From the cell containing the given text, extract its center point as (x, y) coordinate. 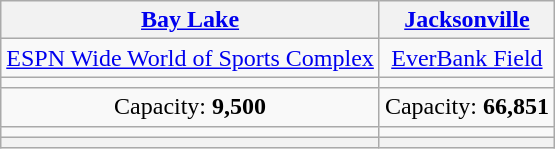
Bay Lake (190, 20)
ESPN Wide World of Sports Complex (190, 58)
EverBank Field (466, 58)
Capacity: 9,500 (190, 107)
Capacity: 66,851 (466, 107)
Jacksonville (466, 20)
